From the cell containing the given text, extract its center point as (X, Y) coordinate. 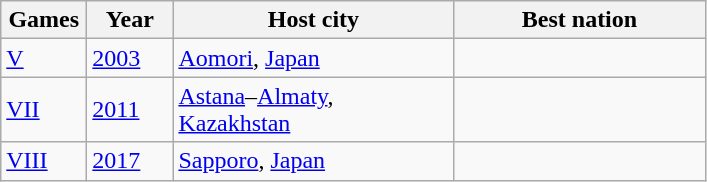
2011 (130, 110)
Host city (314, 20)
Games (44, 20)
Aomori, Japan (314, 58)
VIII (44, 161)
2003 (130, 58)
2017 (130, 161)
Year (130, 20)
Best nation (580, 20)
VII (44, 110)
V (44, 58)
Sapporo, Japan (314, 161)
Astana–Almaty, Kazakhstan (314, 110)
